Search for the cell housing the specified text and yield its [x, y] center coordinate. 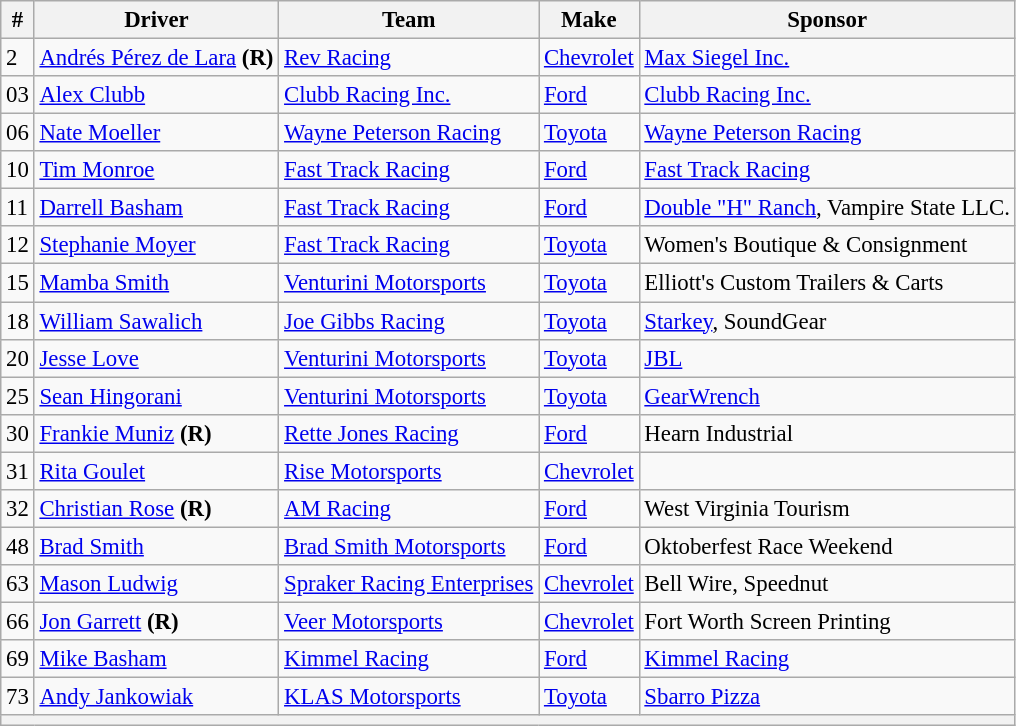
William Sawalich [156, 321]
Women's Boutique & Consignment [827, 245]
Driver [156, 20]
48 [18, 546]
63 [18, 584]
66 [18, 621]
Rev Racing [409, 58]
Sbarro Pizza [827, 697]
Hearn Industrial [827, 433]
Sean Hingorani [156, 396]
# [18, 20]
06 [18, 133]
Oktoberfest Race Weekend [827, 546]
12 [18, 245]
03 [18, 95]
2 [18, 58]
Nate Moeller [156, 133]
Elliott's Custom Trailers & Carts [827, 283]
Christian Rose (R) [156, 509]
Darrell Basham [156, 208]
Stephanie Moyer [156, 245]
Andrés Pérez de Lara (R) [156, 58]
KLAS Motorsports [409, 697]
Mason Ludwig [156, 584]
AM Racing [409, 509]
GearWrench [827, 396]
Mamba Smith [156, 283]
JBL [827, 358]
20 [18, 358]
Rette Jones Racing [409, 433]
18 [18, 321]
32 [18, 509]
Brad Smith [156, 546]
Jesse Love [156, 358]
Veer Motorsports [409, 621]
10 [18, 170]
15 [18, 283]
Tim Monroe [156, 170]
Bell Wire, Speednut [827, 584]
Rise Motorsports [409, 471]
Joe Gibbs Racing [409, 321]
31 [18, 471]
30 [18, 433]
73 [18, 697]
Max Siegel Inc. [827, 58]
11 [18, 208]
Frankie Muniz (R) [156, 433]
69 [18, 659]
Brad Smith Motorsports [409, 546]
Alex Clubb [156, 95]
Team [409, 20]
Make [589, 20]
Spraker Racing Enterprises [409, 584]
Double "H" Ranch, Vampire State LLC. [827, 208]
Sponsor [827, 20]
Jon Garrett (R) [156, 621]
Andy Jankowiak [156, 697]
Rita Goulet [156, 471]
Fort Worth Screen Printing [827, 621]
Mike Basham [156, 659]
West Virginia Tourism [827, 509]
Starkey, SoundGear [827, 321]
25 [18, 396]
